From the cell containing the given text, extract its center point as [x, y] coordinate. 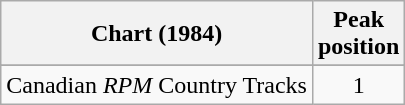
Peakposition [358, 34]
1 [358, 85]
Chart (1984) [157, 34]
Canadian RPM Country Tracks [157, 85]
